Locate the cell with the specified text and output its (x, y) center coordinate. 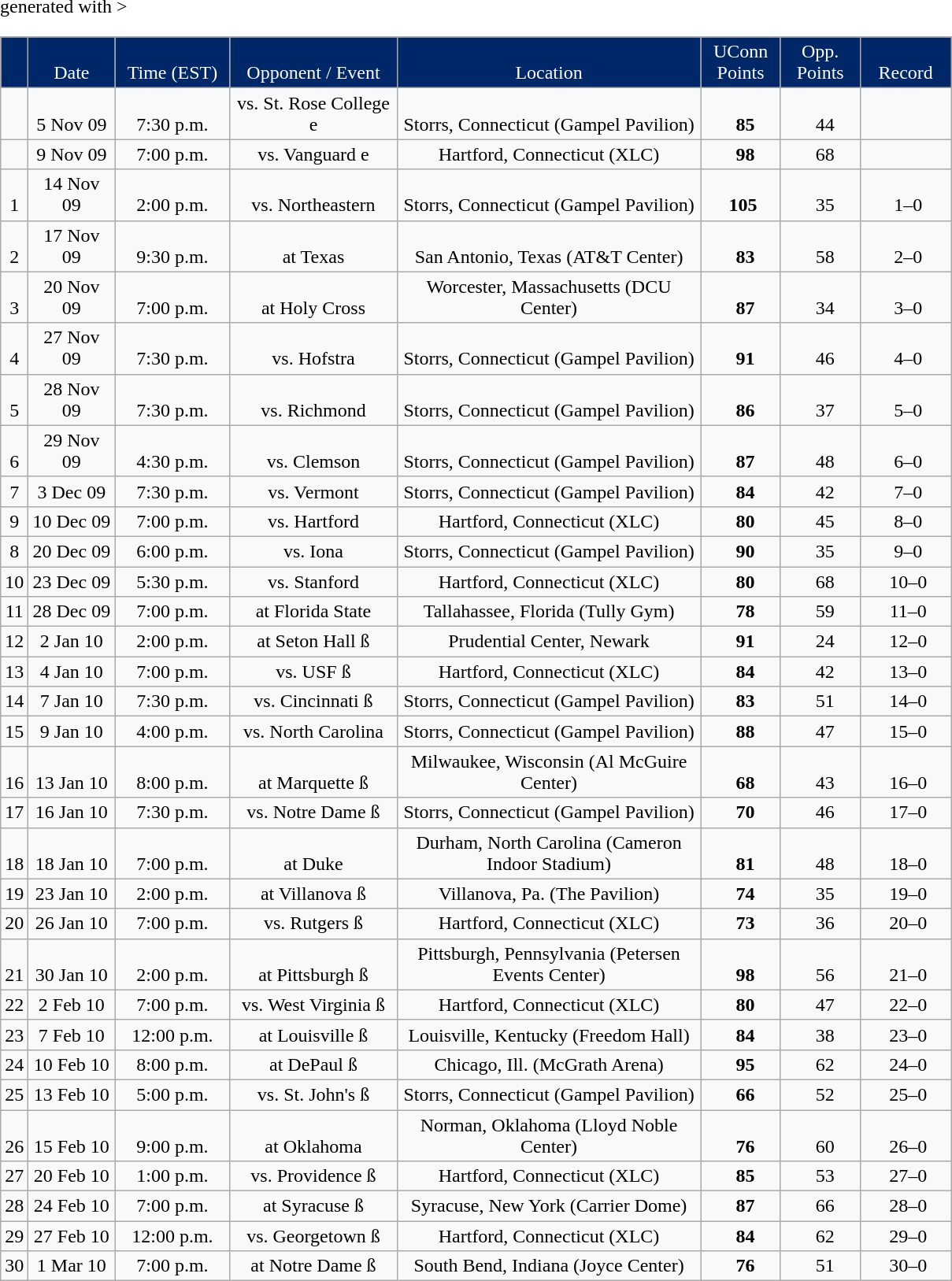
36 (820, 924)
18 (14, 853)
78 (740, 612)
10 Feb 10 (72, 1064)
25–0 (906, 1094)
at Pittsburgh ß (313, 964)
Tallahassee, Florida (Tully Gym) (549, 612)
4–0 (906, 348)
at Louisville ß (313, 1035)
15–0 (906, 731)
Date (72, 63)
4:00 p.m. (172, 731)
18–0 (906, 853)
24 Feb 10 (72, 1206)
27 (14, 1176)
30–0 (906, 1266)
56 (820, 964)
16–0 (906, 772)
70 (740, 813)
Pittsburgh, Pennsylvania (Petersen Events Center) (549, 964)
at Oklahoma (313, 1135)
27 Nov 09 (72, 348)
1 Mar 10 (72, 1266)
at Holy Cross (313, 298)
10 Dec 09 (72, 521)
vs. Vermont (313, 491)
11 (14, 612)
17 Nov 09 (72, 246)
vs. West Virginia ß (313, 1005)
26–0 (906, 1135)
8–0 (906, 521)
1:00 p.m. (172, 1176)
20 Dec 09 (72, 551)
vs. Vanguard e (313, 154)
2 Feb 10 (72, 1005)
25 (14, 1094)
Durham, North Carolina (Cameron Indoor Stadium) (549, 853)
13 Feb 10 (72, 1094)
at Florida State (313, 612)
4 Jan 10 (72, 672)
13–0 (906, 672)
vs. Stanford (313, 582)
7 Jan 10 (72, 702)
2 (14, 246)
7 Feb 10 (72, 1035)
10–0 (906, 582)
Worcester, Massachusetts (DCU Center) (549, 298)
90 (740, 551)
6 (14, 450)
37 (820, 400)
Prudential Center, Newark (549, 642)
4:30 p.m. (172, 450)
86 (740, 400)
73 (740, 924)
16 (14, 772)
South Bend, Indiana (Joyce Center) (549, 1266)
Louisville, Kentucky (Freedom Hall) (549, 1035)
vs. Georgetown ß (313, 1236)
20 Nov 09 (72, 298)
5:30 p.m. (172, 582)
20–0 (906, 924)
UConn Points (740, 63)
28–0 (906, 1206)
Villanova, Pa. (The Pavilion) (549, 894)
Location (549, 63)
24–0 (906, 1064)
28 Nov 09 (72, 400)
14–0 (906, 702)
vs. Hofstra (313, 348)
81 (740, 853)
at Villanova ß (313, 894)
16 Jan 10 (72, 813)
5 (14, 400)
9:00 p.m. (172, 1135)
26 (14, 1135)
1–0 (906, 195)
45 (820, 521)
vs. Richmond (313, 400)
vs. Cincinnati ß (313, 702)
74 (740, 894)
3 Dec 09 (72, 491)
9 Nov 09 (72, 154)
22–0 (906, 1005)
1 (14, 195)
7–0 (906, 491)
27–0 (906, 1176)
6:00 p.m. (172, 551)
23–0 (906, 1035)
Opp. Points (820, 63)
at Duke (313, 853)
14 (14, 702)
at Notre Dame ß (313, 1266)
44 (820, 113)
34 (820, 298)
at Texas (313, 246)
12–0 (906, 642)
9 (14, 521)
3–0 (906, 298)
Opponent / Event (313, 63)
3 (14, 298)
26 Jan 10 (72, 924)
17 (14, 813)
12 (14, 642)
at Seton Hall ß (313, 642)
Milwaukee, Wisconsin (Al McGuire Center) (549, 772)
7 (14, 491)
vs. Clemson (313, 450)
2–0 (906, 246)
vs. Rutgers ß (313, 924)
vs. Providence ß (313, 1176)
18 Jan 10 (72, 853)
21 (14, 964)
23 Jan 10 (72, 894)
vs. Northeastern (313, 195)
vs. North Carolina (313, 731)
vs. Iona (313, 551)
8 (14, 551)
vs. St. Rose College e (313, 113)
19–0 (906, 894)
15 Feb 10 (72, 1135)
vs. Hartford (313, 521)
95 (740, 1064)
29 Nov 09 (72, 450)
30 (14, 1266)
38 (820, 1035)
20 (14, 924)
11–0 (906, 612)
6–0 (906, 450)
14 Nov 09 (72, 195)
88 (740, 731)
2 Jan 10 (72, 642)
30 Jan 10 (72, 964)
13 Jan 10 (72, 772)
Syracuse, New York (Carrier Dome) (549, 1206)
10 (14, 582)
9–0 (906, 551)
9 Jan 10 (72, 731)
28 (14, 1206)
Norman, Oklahoma (Lloyd Noble Center) (549, 1135)
Record (906, 63)
5 Nov 09 (72, 113)
60 (820, 1135)
5:00 p.m. (172, 1094)
13 (14, 672)
29–0 (906, 1236)
Chicago, Ill. (McGrath Arena) (549, 1064)
21–0 (906, 964)
5–0 (906, 400)
29 (14, 1236)
vs. Notre Dame ß (313, 813)
22 (14, 1005)
vs. USF ß (313, 672)
52 (820, 1094)
at DePaul ß (313, 1064)
17–0 (906, 813)
4 (14, 348)
Time (EST) (172, 63)
at Syracuse ß (313, 1206)
19 (14, 894)
at Marquette ß (313, 772)
23 (14, 1035)
27 Feb 10 (72, 1236)
San Antonio, Texas (AT&T Center) (549, 246)
53 (820, 1176)
58 (820, 246)
15 (14, 731)
vs. St. John's ß (313, 1094)
20 Feb 10 (72, 1176)
9:30 p.m. (172, 246)
28 Dec 09 (72, 612)
105 (740, 195)
59 (820, 612)
23 Dec 09 (72, 582)
43 (820, 772)
